Determine the [X, Y] coordinate at the center of the cell enclosing the given text.  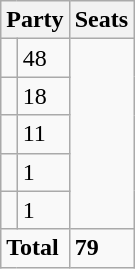
Total [35, 248]
Seats [101, 20]
48 [43, 58]
Party [35, 20]
18 [43, 96]
79 [101, 248]
11 [43, 134]
